Extract the (X, Y) coordinate from the center of the cell holding the provided text.  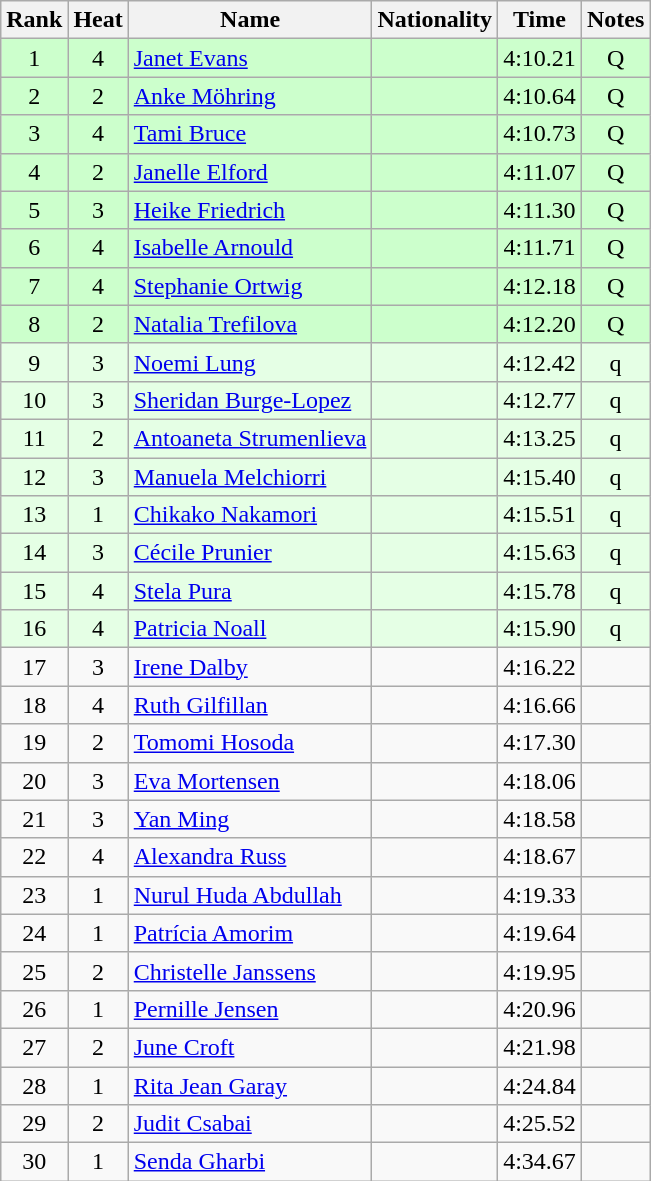
Nationality (435, 20)
16 (34, 629)
Chikako Nakamori (250, 515)
Name (250, 20)
Pernille Jensen (250, 1009)
19 (34, 743)
4:10.73 (540, 134)
4:15.90 (540, 629)
4:18.67 (540, 857)
Time (540, 20)
6 (34, 248)
28 (34, 1085)
4:15.40 (540, 477)
4:20.96 (540, 1009)
23 (34, 895)
Janelle Elford (250, 172)
Judit Csabai (250, 1124)
17 (34, 667)
4:12.20 (540, 324)
4:10.21 (540, 58)
Anke Möhring (250, 96)
4:24.84 (540, 1085)
4:19.95 (540, 971)
11 (34, 438)
5 (34, 210)
4:13.25 (540, 438)
Nurul Huda Abdullah (250, 895)
4:11.07 (540, 172)
Rita Jean Garay (250, 1085)
Heike Friedrich (250, 210)
Antoaneta Strumenlieva (250, 438)
Tomomi Hosoda (250, 743)
Rank (34, 20)
24 (34, 933)
14 (34, 553)
Yan Ming (250, 819)
Stephanie Ortwig (250, 286)
4:15.78 (540, 591)
Patrícia Amorim (250, 933)
4:18.58 (540, 819)
4:16.66 (540, 705)
Noemi Lung (250, 362)
29 (34, 1124)
8 (34, 324)
Irene Dalby (250, 667)
Stela Pura (250, 591)
4:16.22 (540, 667)
12 (34, 477)
Manuela Melchiorri (250, 477)
4:21.98 (540, 1047)
4:11.71 (540, 248)
22 (34, 857)
9 (34, 362)
4:15.63 (540, 553)
Christelle Janssens (250, 971)
Patricia Noall (250, 629)
4:10.64 (540, 96)
Notes (615, 20)
Tami Bruce (250, 134)
4:17.30 (540, 743)
4:25.52 (540, 1124)
4:12.18 (540, 286)
4:15.51 (540, 515)
20 (34, 781)
Isabelle Arnould (250, 248)
4:12.42 (540, 362)
21 (34, 819)
4:12.77 (540, 400)
4:18.06 (540, 781)
18 (34, 705)
13 (34, 515)
June Croft (250, 1047)
30 (34, 1162)
Senda Gharbi (250, 1162)
4:19.33 (540, 895)
Janet Evans (250, 58)
Alexandra Russ (250, 857)
4:11.30 (540, 210)
4:34.67 (540, 1162)
15 (34, 591)
25 (34, 971)
Heat (98, 20)
Ruth Gilfillan (250, 705)
7 (34, 286)
4:19.64 (540, 933)
10 (34, 400)
27 (34, 1047)
Natalia Trefilova (250, 324)
Eva Mortensen (250, 781)
Cécile Prunier (250, 553)
26 (34, 1009)
Sheridan Burge-Lopez (250, 400)
